Capture the cell that displays the provided text and extract its [x, y] central coordinate. 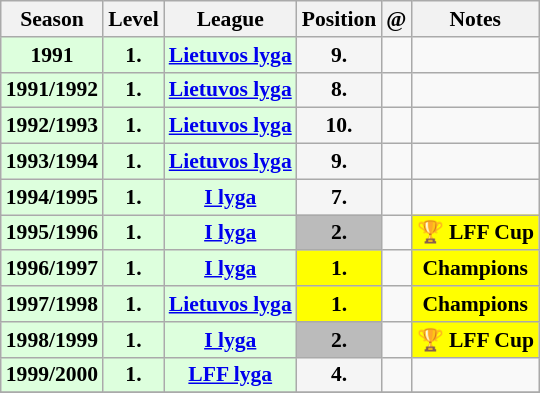
1998/1999 [52, 340]
10. [339, 126]
1999/2000 [52, 375]
LFF lyga [230, 375]
1993/1994 [52, 162]
Notes [475, 19]
1991/1992 [52, 90]
@ [396, 19]
1995/1996 [52, 233]
8. [339, 90]
1992/1993 [52, 126]
Level [133, 19]
Season [52, 19]
Position [339, 19]
League [230, 19]
1997/1998 [52, 304]
4. [339, 375]
7. [339, 197]
1991 [52, 55]
1996/1997 [52, 269]
1994/1995 [52, 197]
